Provide the [x, y] coordinate of the cell's center where the given text is located.  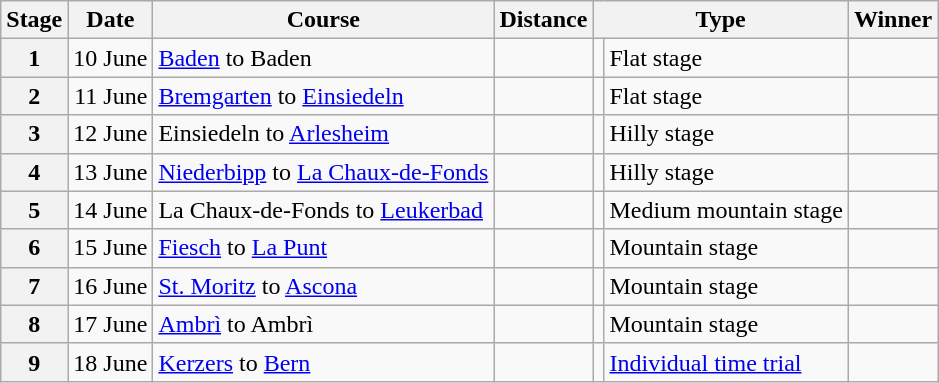
9 [34, 362]
16 June [110, 286]
1 [34, 58]
Medium mountain stage [726, 210]
3 [34, 134]
Baden to Baden [324, 58]
13 June [110, 172]
4 [34, 172]
6 [34, 248]
7 [34, 286]
11 June [110, 96]
Ambrì to Ambrì [324, 324]
10 June [110, 58]
Individual time trial [726, 362]
St. Moritz to Ascona [324, 286]
12 June [110, 134]
Einsiedeln to Arlesheim [324, 134]
5 [34, 210]
Course [324, 20]
Type [720, 20]
Date [110, 20]
18 June [110, 362]
14 June [110, 210]
8 [34, 324]
Winner [892, 20]
17 June [110, 324]
Fiesch to La Punt [324, 248]
Niederbipp to La Chaux-de-Fonds [324, 172]
Stage [34, 20]
15 June [110, 248]
Kerzers to Bern [324, 362]
Bremgarten to Einsiedeln [324, 96]
2 [34, 96]
La Chaux-de-Fonds to Leukerbad [324, 210]
Distance [544, 20]
